For the text-containing cell, return its midpoint in (X, Y) coordinate format. 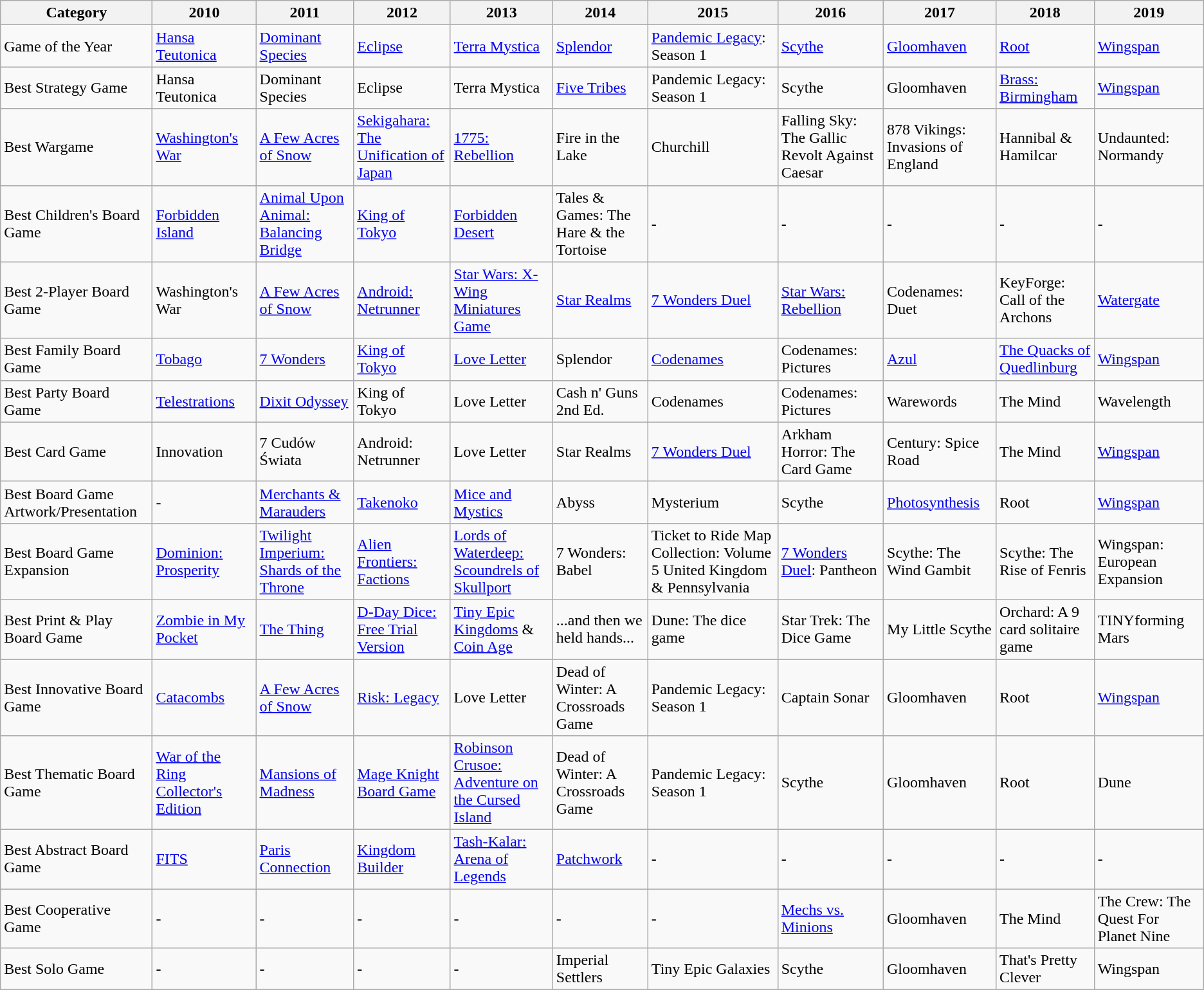
Telestrations (205, 401)
7 Wonders: Babel (600, 561)
My Little Scythe (940, 629)
Best Family Board Game (77, 359)
2019 (1149, 13)
2018 (1046, 13)
Azul (940, 359)
Best Abstract Board Game (77, 859)
2010 (205, 13)
2016 (830, 13)
TINYforming Mars (1149, 629)
Best Innovative Board Game (77, 697)
Warewords (940, 401)
Tales & Games: The Hare & the Tortoise (600, 224)
2015 (713, 13)
Best 2-Player Board Game (77, 300)
War of the Ring Collector's Edition (205, 783)
Photosynthesis (940, 502)
Scythe: The Wind Gambit (940, 561)
Catacombs (205, 697)
Best Board Game Artwork/Presentation (77, 502)
Best Solo Game (77, 969)
Abyss (600, 502)
Forbidden Desert (502, 224)
Kingdom Builder (402, 859)
Animal Upon Animal: Balancing Bridge (305, 224)
Watergate (1149, 300)
2017 (940, 13)
Merchants & Marauders (305, 502)
Best Strategy Game (77, 87)
Takenoko (402, 502)
D-Day Dice: Free Trial Version (402, 629)
Best Party Board Game (77, 401)
Cash n' Guns 2nd Ed. (600, 401)
Brass: Birmingham (1046, 87)
Best Print & Play Board Game (77, 629)
Innovation (205, 452)
Star Trek: The Dice Game (830, 629)
Best Board Game Expansion (77, 561)
Scythe: The Rise of Fenris (1046, 561)
2012 (402, 13)
Best Cooperative Game (77, 919)
Sekigahara: The Unification of Japan (402, 147)
Dune (1149, 783)
Paris Connection (305, 859)
Mage Knight Board Game (402, 783)
Falling Sky: The Gallic Revolt Against Caesar (830, 147)
Best Children's Board Game (77, 224)
Lords of Waterdeep: Scoundrels of Skullport (502, 561)
878 Vikings: Invasions of England (940, 147)
Tash-Kalar: Arena of Legends (502, 859)
Mysterium (713, 502)
7 Cudów Świata (305, 452)
That's Pretty Clever (1046, 969)
Dune: The dice game (713, 629)
Arkham Horror: The Card Game (830, 452)
Orchard: A 9 card solitaire game (1046, 629)
Robinson Crusoe: Adventure on the Cursed Island (502, 783)
Tiny Epic Kingdoms & Coin Age (502, 629)
7 Wonders (305, 359)
Star Wars: X-Wing Miniatures Game (502, 300)
Star Wars: Rebellion (830, 300)
2011 (305, 13)
Undaunted: Normandy (1149, 147)
Hannibal & Hamilcar (1046, 147)
Codenames: Duet (940, 300)
Five Tribes (600, 87)
Captain Sonar (830, 697)
Mansions of Madness (305, 783)
Patchwork (600, 859)
Best Thematic Board Game (77, 783)
Mice and Mystics (502, 502)
The Crew: The Quest For Planet Nine (1149, 919)
Fire in the Lake (600, 147)
The Thing (305, 629)
Imperial Settlers (600, 969)
The Quacks of Quedlinburg (1046, 359)
Tiny Epic Galaxies (713, 969)
Alien Frontiers: Factions (402, 561)
Dominion: Prosperity (205, 561)
...and then we held hands... (600, 629)
Churchill (713, 147)
Ticket to Ride Map Collection: Volume 5 United Kingdom & Pennsylvania (713, 561)
7 Wonders Duel: Pantheon (830, 561)
Best Card Game (77, 452)
FITS (205, 859)
Risk: Legacy (402, 697)
KeyForge: Call of the Archons (1046, 300)
Mechs vs. Minions (830, 919)
Zombie in My Pocket (205, 629)
2013 (502, 13)
Century: Spice Road (940, 452)
Category (77, 13)
Best Wargame (77, 147)
Forbidden Island (205, 224)
Wingspan: European Expansion (1149, 561)
Game of the Year (77, 46)
2014 (600, 13)
Dixit Odyssey (305, 401)
1775: Rebellion (502, 147)
Wavelength (1149, 401)
Twilight Imperium: Shards of the Throne (305, 561)
Tobago (205, 359)
